Pinpoint the cell where the given text exists, returning its [X, Y] midpoint coordinate. 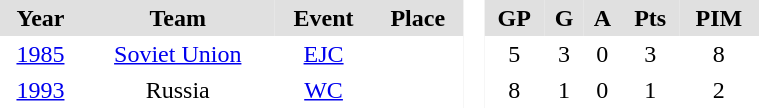
Year [40, 18]
GP [514, 18]
Event [324, 18]
Russia [178, 90]
Pts [650, 18]
2 [718, 90]
WC [324, 90]
EJC [324, 54]
Team [178, 18]
1993 [40, 90]
Soviet Union [178, 54]
A [602, 18]
1985 [40, 54]
Place [418, 18]
G [564, 18]
5 [514, 54]
PIM [718, 18]
